Determine the (x, y) coordinate at the center of the cell enclosing the given text.  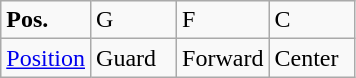
Forward (223, 58)
Center (312, 58)
Guard (134, 58)
Position (46, 58)
Pos. (46, 20)
G (134, 20)
F (223, 20)
C (312, 20)
